Extract the [x, y] coordinate from the center of the cell holding the provided text.  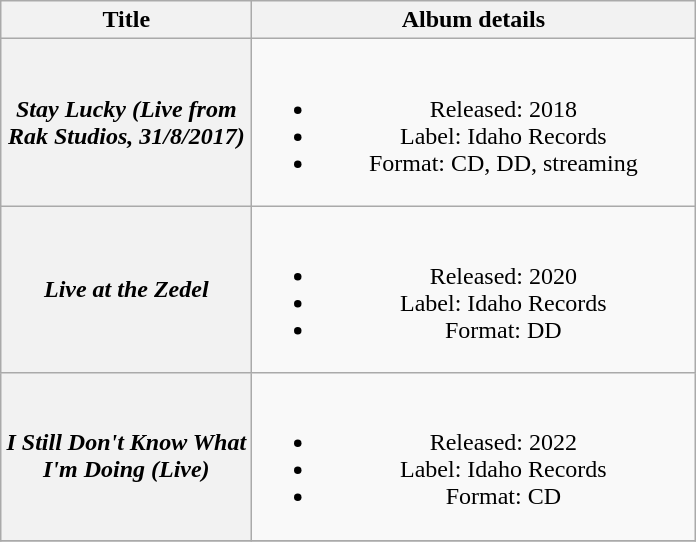
Album details [474, 20]
Stay Lucky (Live from Rak Studios, 31/8/2017) [126, 122]
Released: 2022Label: Idaho RecordsFormat: CD [474, 456]
Released: 2020Label: Idaho RecordsFormat: DD [474, 290]
Released: 2018Label: Idaho RecordsFormat: CD, DD, streaming [474, 122]
Title [126, 20]
Live at the Zedel [126, 290]
I Still Don't Know What I'm Doing (Live) [126, 456]
